Detect which cell encompasses the target text, then output its (X, Y) center coordinate. 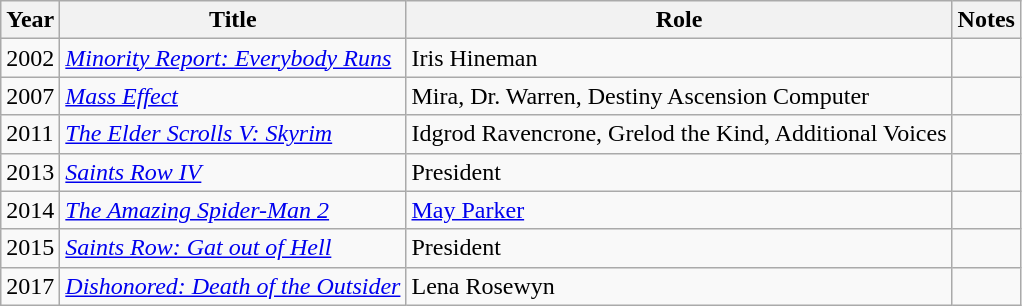
2007 (30, 96)
2014 (30, 210)
May Parker (679, 210)
The Amazing Spider-Man 2 (233, 210)
2002 (30, 58)
Iris Hineman (679, 58)
Mass Effect (233, 96)
Mira, Dr. Warren, Destiny Ascension Computer (679, 96)
2011 (30, 134)
Dishonored: Death of the Outsider (233, 286)
Minority Report: Everybody Runs (233, 58)
2017 (30, 286)
Lena Rosewyn (679, 286)
Saints Row IV (233, 172)
Role (679, 20)
Title (233, 20)
2013 (30, 172)
Idgrod Ravencrone, Grelod the Kind, Additional Voices (679, 134)
Saints Row: Gat out of Hell (233, 248)
Year (30, 20)
Notes (986, 20)
2015 (30, 248)
The Elder Scrolls V: Skyrim (233, 134)
